Detect which cell encompasses the target text, then output its [x, y] center coordinate. 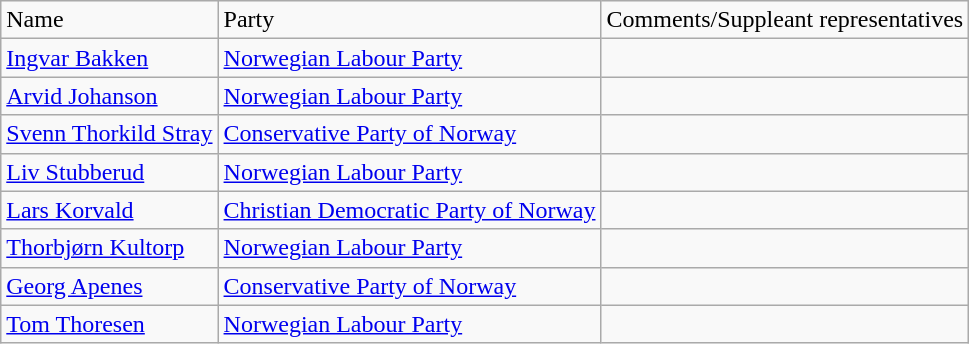
Name [110, 20]
Svenn Thorkild Stray [110, 134]
Georg Apenes [110, 286]
Tom Thoresen [110, 324]
Lars Korvald [110, 210]
Party [410, 20]
Ingvar Bakken [110, 58]
Christian Democratic Party of Norway [410, 210]
Arvid Johanson [110, 96]
Liv Stubberud [110, 172]
Thorbjørn Kultorp [110, 248]
Comments/Suppleant representatives [785, 20]
